Pinpoint the cell where the given text exists, returning its [x, y] midpoint coordinate. 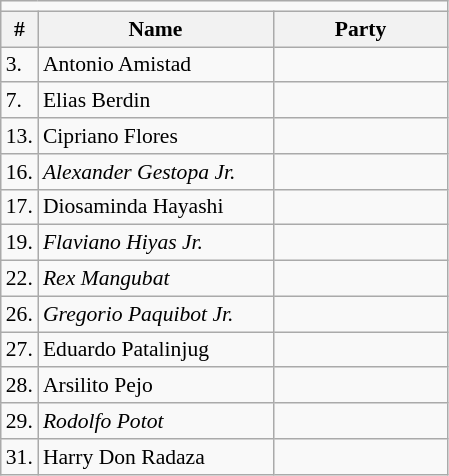
Name [156, 29]
28. [20, 386]
Eduardo Patalinjug [156, 350]
Elias Berdin [156, 101]
17. [20, 207]
27. [20, 350]
13. [20, 136]
29. [20, 421]
26. [20, 314]
3. [20, 65]
7. [20, 101]
Alexander Gestopa Jr. [156, 172]
# [20, 29]
Rodolfo Potot [156, 421]
Antonio Amistad [156, 65]
Diosaminda Hayashi [156, 207]
Cipriano Flores [156, 136]
Gregorio Paquibot Jr. [156, 314]
22. [20, 279]
Party [360, 29]
Rex Mangubat [156, 279]
31. [20, 457]
Arsilito Pejo [156, 386]
16. [20, 172]
Harry Don Radaza [156, 457]
Flaviano Hiyas Jr. [156, 243]
19. [20, 243]
